From the cell containing the given text, extract its center point as (X, Y) coordinate. 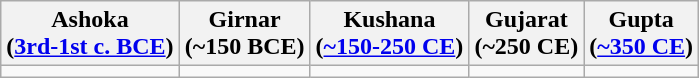
Girnar(~150 BCE) (244, 34)
Kushana(~150-250 CE) (390, 34)
Gujarat(~250 CE) (526, 34)
Ashoka(3rd-1st c. BCE) (90, 34)
Gupta(~350 CE) (642, 34)
